Return [X, Y] of the center of cell containing provided text 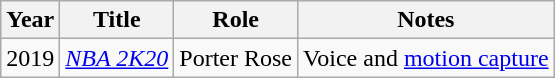
NBA 2K20 [117, 58]
Role [236, 20]
2019 [30, 58]
Notes [426, 20]
Porter Rose [236, 58]
Year [30, 20]
Title [117, 20]
Voice and motion capture [426, 58]
